From the cell containing the given text, extract its center point as (x, y) coordinate. 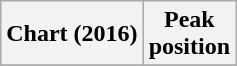
Chart (2016) (72, 34)
Peak position (189, 34)
